Identify which cell holds the provided text, then report its [X, Y] central coordinate. 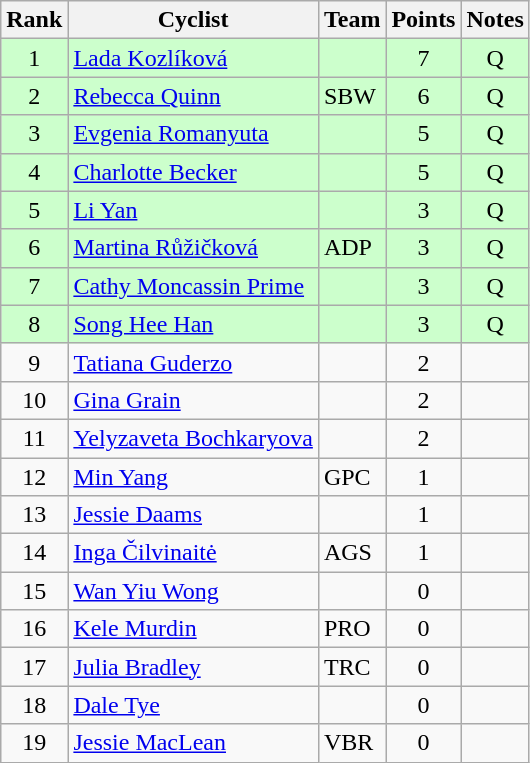
Song Hee Han [194, 324]
11 [34, 438]
Jessie Daams [194, 515]
14 [34, 553]
Martina Růžičková [194, 248]
Tatiana Guderzo [194, 362]
Notes [495, 20]
SBW [352, 96]
12 [34, 477]
Yelyzaveta Bochkaryova [194, 438]
AGS [352, 553]
Julia Bradley [194, 667]
10 [34, 400]
PRO [352, 629]
Li Yan [194, 210]
Wan Yiu Wong [194, 591]
16 [34, 629]
Evgenia Romanyuta [194, 134]
GPC [352, 477]
15 [34, 591]
TRC [352, 667]
Jessie MacLean [194, 743]
Team [352, 20]
18 [34, 705]
Min Yang [194, 477]
Cyclist [194, 20]
ADP [352, 248]
Lada Kozlíková [194, 58]
13 [34, 515]
Rank [34, 20]
Inga Čilvinaitė [194, 553]
17 [34, 667]
8 [34, 324]
Rebecca Quinn [194, 96]
9 [34, 362]
Kele Murdin [194, 629]
Gina Grain [194, 400]
Dale Tye [194, 705]
Charlotte Becker [194, 172]
19 [34, 743]
4 [34, 172]
Cathy Moncassin Prime [194, 286]
Points [424, 20]
VBR [352, 743]
